Find where the given text appears and provide that cell's center as (X, Y) coordinate. 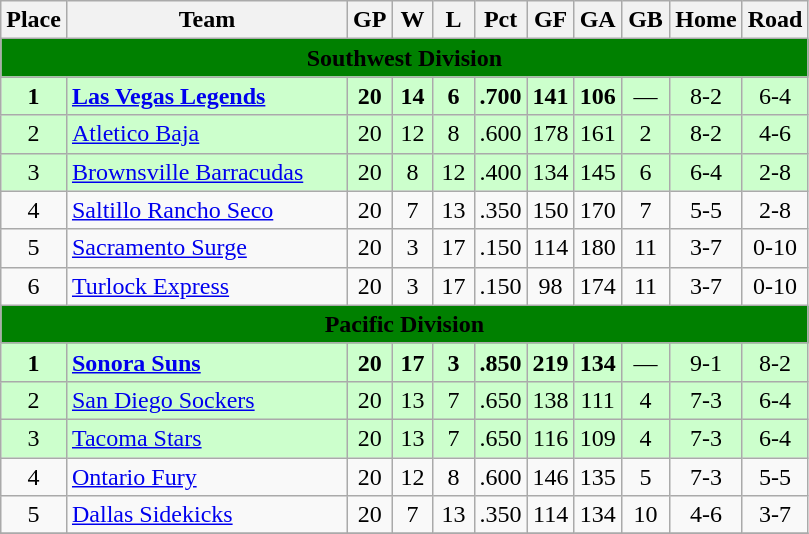
Place (34, 20)
Las Vegas Legends (206, 96)
141 (550, 96)
Saltillo Rancho Seco (206, 210)
109 (598, 438)
Pacific Division (404, 324)
Turlock Express (206, 286)
161 (598, 134)
Atletico Baja (206, 134)
GB (646, 20)
98 (550, 286)
GP (370, 20)
Ontario Fury (206, 477)
178 (550, 134)
145 (598, 172)
170 (598, 210)
Road (775, 20)
116 (550, 438)
111 (598, 400)
L (454, 20)
Home (706, 20)
Brownsville Barracudas (206, 172)
Southwest Division (404, 58)
106 (598, 96)
Sacramento Surge (206, 248)
14 (412, 96)
219 (550, 362)
146 (550, 477)
Tacoma Stars (206, 438)
.700 (500, 96)
135 (598, 477)
.400 (500, 172)
10 (646, 515)
Sonora Suns (206, 362)
W (412, 20)
GF (550, 20)
174 (598, 286)
Team (206, 20)
138 (550, 400)
Pct (500, 20)
180 (598, 248)
150 (550, 210)
GA (598, 20)
9-1 (706, 362)
Dallas Sidekicks (206, 515)
San Diego Sockers (206, 400)
.850 (500, 362)
